Extract the [X, Y] coordinate from the center of the cell holding the provided text.  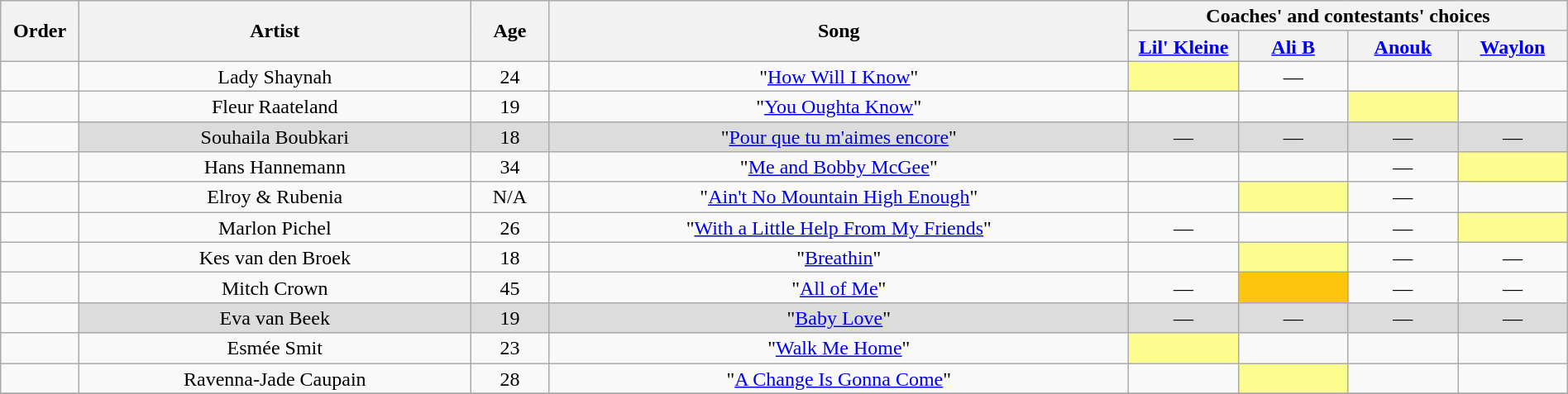
"All of Me" [839, 287]
34 [509, 167]
Waylon [1513, 46]
Hans Hannemann [275, 167]
Mitch Crown [275, 287]
28 [509, 378]
"Me and Bobby McGee" [839, 167]
Anouk [1403, 46]
Lil' Kleine [1184, 46]
Fleur Raateland [275, 106]
Marlon Pichel [275, 228]
Ravenna-Jade Caupain [275, 378]
Coaches' and contestants' choices [1348, 17]
"Breathin" [839, 258]
Ali B [1293, 46]
Elroy & Rubenia [275, 197]
"A Change Is Gonna Come" [839, 378]
"With a Little Help From My Friends" [839, 228]
"You Oughta Know" [839, 106]
Kes van den Broek [275, 258]
"Walk Me Home" [839, 349]
Souhaila Boubkari [275, 137]
Order [40, 31]
N/A [509, 197]
"Ain't No Mountain High Enough" [839, 197]
Age [509, 31]
45 [509, 287]
Song [839, 31]
23 [509, 349]
24 [509, 76]
"Baby Love" [839, 317]
Esmée Smit [275, 349]
"Pour que tu m'aimes encore" [839, 137]
Eva van Beek [275, 317]
26 [509, 228]
"How Will I Know" [839, 76]
Lady Shaynah [275, 76]
Artist [275, 31]
